Return (X, Y) of the center of cell containing provided text 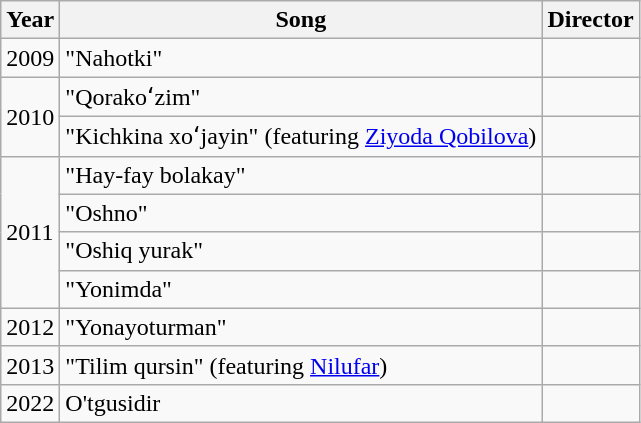
"Nahotki" (301, 58)
2009 (30, 58)
2010 (30, 116)
"Yonimda" (301, 289)
Director (590, 20)
"Kichkina xoʻjayin" (featuring Ziyoda Qobilova) (301, 136)
"Qorakoʻzim" (301, 97)
Year (30, 20)
O'tgusidir (301, 403)
"Hay-fay bolakay" (301, 175)
2012 (30, 327)
2011 (30, 232)
"Tilim qursin" (featuring Nilufar) (301, 365)
Song (301, 20)
"Yonayoturman" (301, 327)
2022 (30, 403)
"Oshiq yurak" (301, 251)
"Oshno" (301, 213)
2013 (30, 365)
